Determine the [X, Y] coordinate at the center of the cell enclosing the given text.  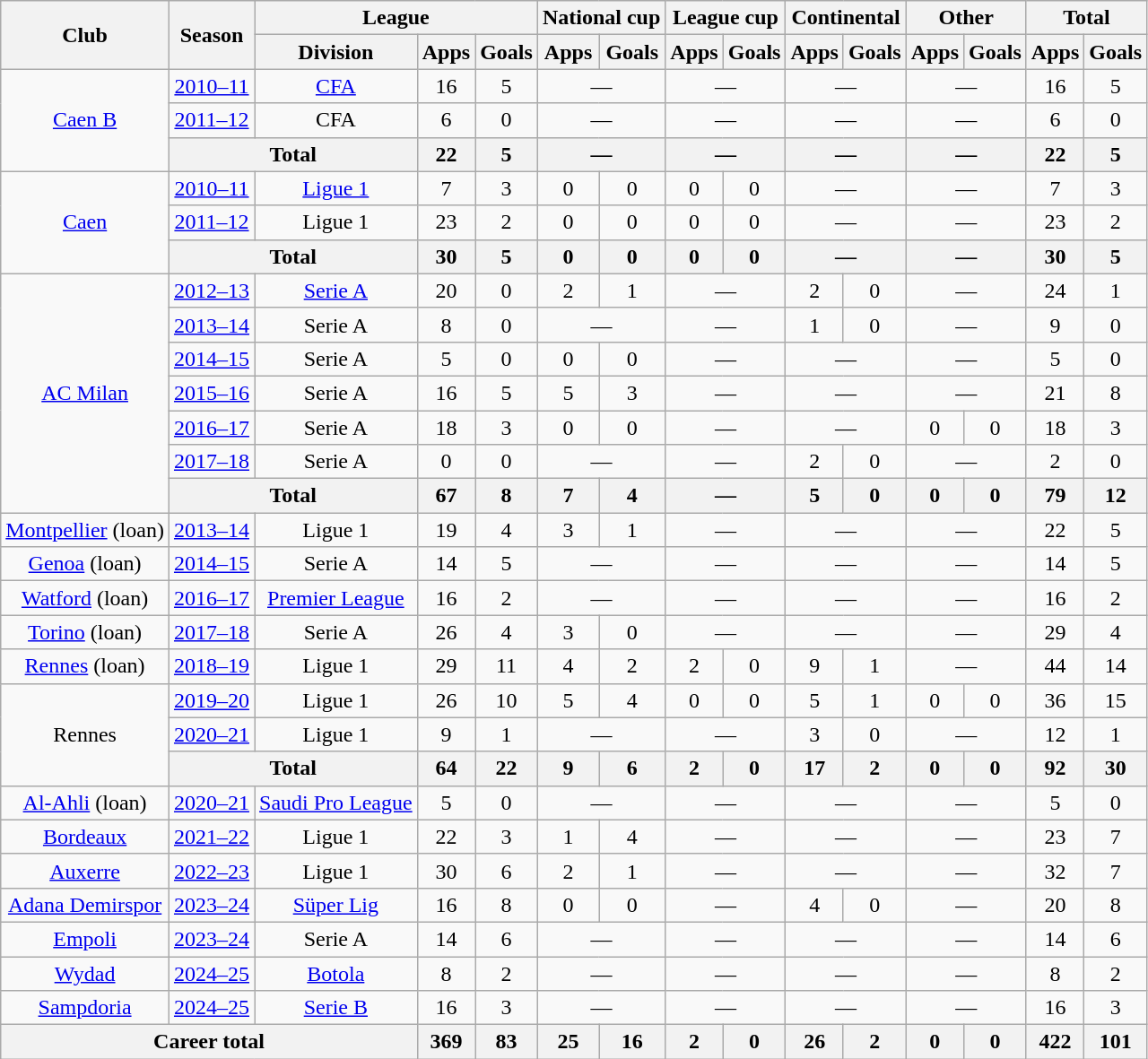
422 [1055, 1042]
Caen B [85, 120]
25 [568, 1042]
Premier League [336, 598]
101 [1116, 1042]
Watford (loan) [85, 598]
10 [507, 700]
44 [1055, 666]
2018–19 [212, 666]
Montpellier (loan) [85, 530]
64 [446, 768]
Other [966, 18]
79 [1055, 496]
Adana Demirspor [85, 905]
AC Milan [85, 393]
19 [446, 530]
Süper Lig [336, 905]
Wydad [85, 973]
2015–16 [212, 393]
Bordeaux [85, 837]
League [396, 18]
Rennes (loan) [85, 666]
Caen [85, 222]
Continental [846, 18]
369 [446, 1042]
83 [507, 1042]
24 [1055, 291]
2022–23 [212, 871]
2012–13 [212, 291]
Season [212, 35]
Rennes [85, 734]
Sampdoria [85, 1008]
Serie B [336, 1008]
17 [814, 768]
Saudi Pro League [336, 803]
Empoli [85, 939]
Division [336, 52]
Club [85, 35]
Torino (loan) [85, 632]
32 [1055, 871]
11 [507, 666]
Genoa (loan) [85, 564]
2021–22 [212, 837]
36 [1055, 700]
League cup [726, 18]
Auxerre [85, 871]
15 [1116, 700]
Career total [209, 1042]
Al-Ahli (loan) [85, 803]
21 [1055, 393]
Botola [336, 973]
2019–20 [212, 700]
67 [446, 496]
National cup [601, 18]
92 [1055, 768]
